Capture the cell that displays the provided text and extract its (X, Y) central coordinate. 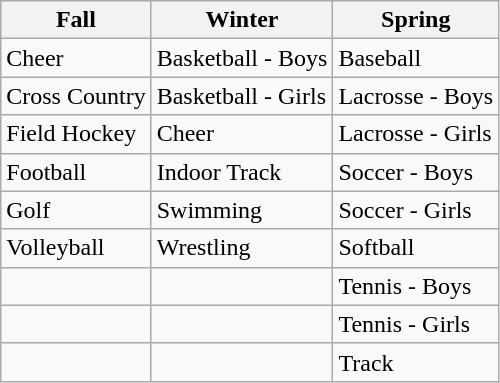
Lacrosse - Girls (416, 134)
Winter (242, 20)
Cross Country (76, 96)
Volleyball (76, 248)
Tennis - Girls (416, 324)
Indoor Track (242, 172)
Basketball - Boys (242, 58)
Swimming (242, 210)
Fall (76, 20)
Track (416, 362)
Wrestling (242, 248)
Golf (76, 210)
Lacrosse - Boys (416, 96)
Soccer - Girls (416, 210)
Basketball - Girls (242, 96)
Field Hockey (76, 134)
Softball (416, 248)
Spring (416, 20)
Soccer - Boys (416, 172)
Tennis - Boys (416, 286)
Baseball (416, 58)
Football (76, 172)
